Capture the cell that displays the provided text and extract its (x, y) central coordinate. 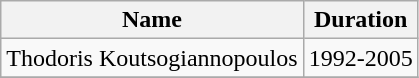
Thodoris Koutsogiannopoulos (152, 58)
1992-2005 (360, 58)
Name (152, 20)
Duration (360, 20)
